Search for the cell housing the specified text and yield its (x, y) center coordinate. 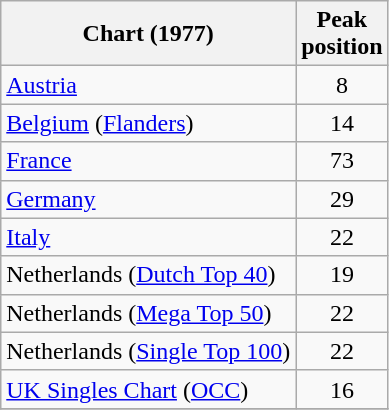
Netherlands (Mega Top 50) (148, 313)
Belgium (Flanders) (148, 123)
Peakposition (342, 34)
Germany (148, 199)
8 (342, 85)
France (148, 161)
16 (342, 389)
19 (342, 275)
UK Singles Chart (OCC) (148, 389)
14 (342, 123)
73 (342, 161)
Netherlands (Dutch Top 40) (148, 275)
Chart (1977) (148, 34)
Austria (148, 85)
Italy (148, 237)
29 (342, 199)
Netherlands (Single Top 100) (148, 351)
